Scan for the cell matching the given text and deliver its (X, Y) coordinate at center. 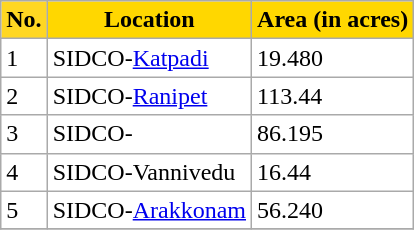
SIDCO-Vannivedu (149, 172)
SIDCO-Ranipet (149, 96)
19.480 (333, 58)
56.240 (333, 210)
SIDCO- (149, 134)
86.195 (333, 134)
1 (24, 58)
16.44 (333, 172)
SIDCO-Arakkonam (149, 210)
Location (149, 20)
2 (24, 96)
3 (24, 134)
Area (in acres) (333, 20)
113.44 (333, 96)
No. (24, 20)
SIDCO-Katpadi (149, 58)
4 (24, 172)
5 (24, 210)
